Find where the given text appears and provide that cell's center as (X, Y) coordinate. 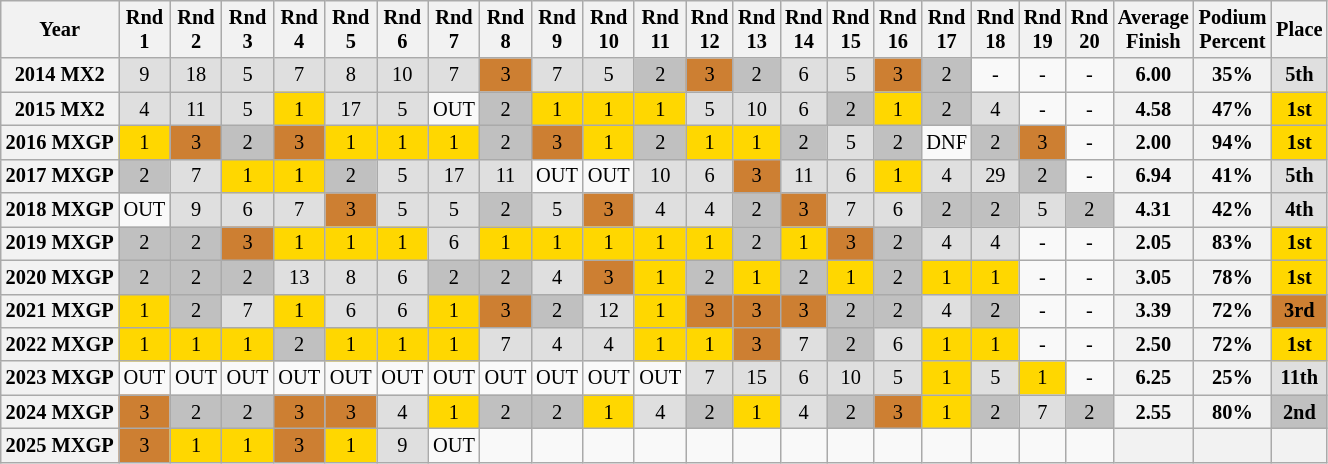
PodiumPercent (1233, 29)
18 (196, 75)
78% (1233, 277)
Rnd9 (557, 29)
Rnd13 (756, 29)
3.39 (1154, 311)
12 (609, 311)
3.05 (1154, 277)
47% (1233, 109)
2.55 (1154, 412)
Rnd7 (454, 29)
4.31 (1154, 210)
13 (299, 277)
2025 MXGP (60, 445)
6.00 (1154, 75)
Rnd1 (145, 29)
Rnd3 (248, 29)
29 (996, 176)
Rnd6 (403, 29)
25% (1233, 378)
2020 MXGP (60, 277)
Rnd11 (660, 29)
2018 MXGP (60, 210)
AverageFinish (1154, 29)
Rnd8 (506, 29)
Rnd15 (850, 29)
4th (1299, 210)
Year (60, 29)
2nd (1299, 412)
2019 MXGP (60, 243)
Rnd20 (1090, 29)
35% (1233, 75)
Rnd19 (1042, 29)
6.25 (1154, 378)
Rnd12 (710, 29)
Rnd17 (946, 29)
42% (1233, 210)
Rnd10 (609, 29)
Place (1299, 29)
Rnd4 (299, 29)
2014 MX2 (60, 75)
DNF (946, 142)
4.58 (1154, 109)
2024 MXGP (60, 412)
2022 MXGP (60, 344)
2.00 (1154, 142)
80% (1233, 412)
Rnd16 (898, 29)
2.05 (1154, 243)
2.50 (1154, 344)
Rnd5 (351, 29)
Rnd18 (996, 29)
Rnd2 (196, 29)
Rnd14 (804, 29)
83% (1233, 243)
41% (1233, 176)
6.94 (1154, 176)
94% (1233, 142)
2023 MXGP (60, 378)
2016 MXGP (60, 142)
3rd (1299, 311)
15 (756, 378)
2021 MXGP (60, 311)
2017 MXGP (60, 176)
11th (1299, 378)
2015 MX2 (60, 109)
